Output the (x, y) coordinate of the center of the cell containing the given text.  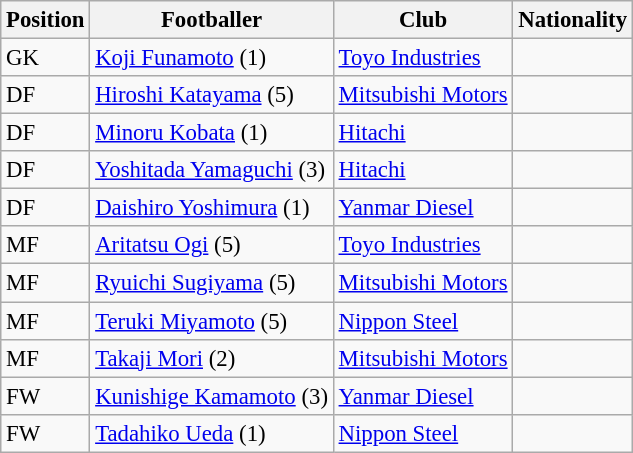
Minoru Kobata (1) (212, 133)
Takaji Mori (2) (212, 358)
Position (46, 20)
Koji Funamoto (1) (212, 58)
Yoshitada Yamaguchi (3) (212, 170)
GK (46, 58)
Kunishige Kamamoto (3) (212, 396)
Hiroshi Katayama (5) (212, 95)
Ryuichi Sugiyama (5) (212, 283)
Daishiro Yoshimura (1) (212, 208)
Aritatsu Ogi (5) (212, 245)
Nationality (572, 20)
Footballer (212, 20)
Tadahiko Ueda (1) (212, 433)
Teruki Miyamoto (5) (212, 321)
Club (423, 20)
